Return the [x, y] coordinate for the center point of the cell that contains the specified text.  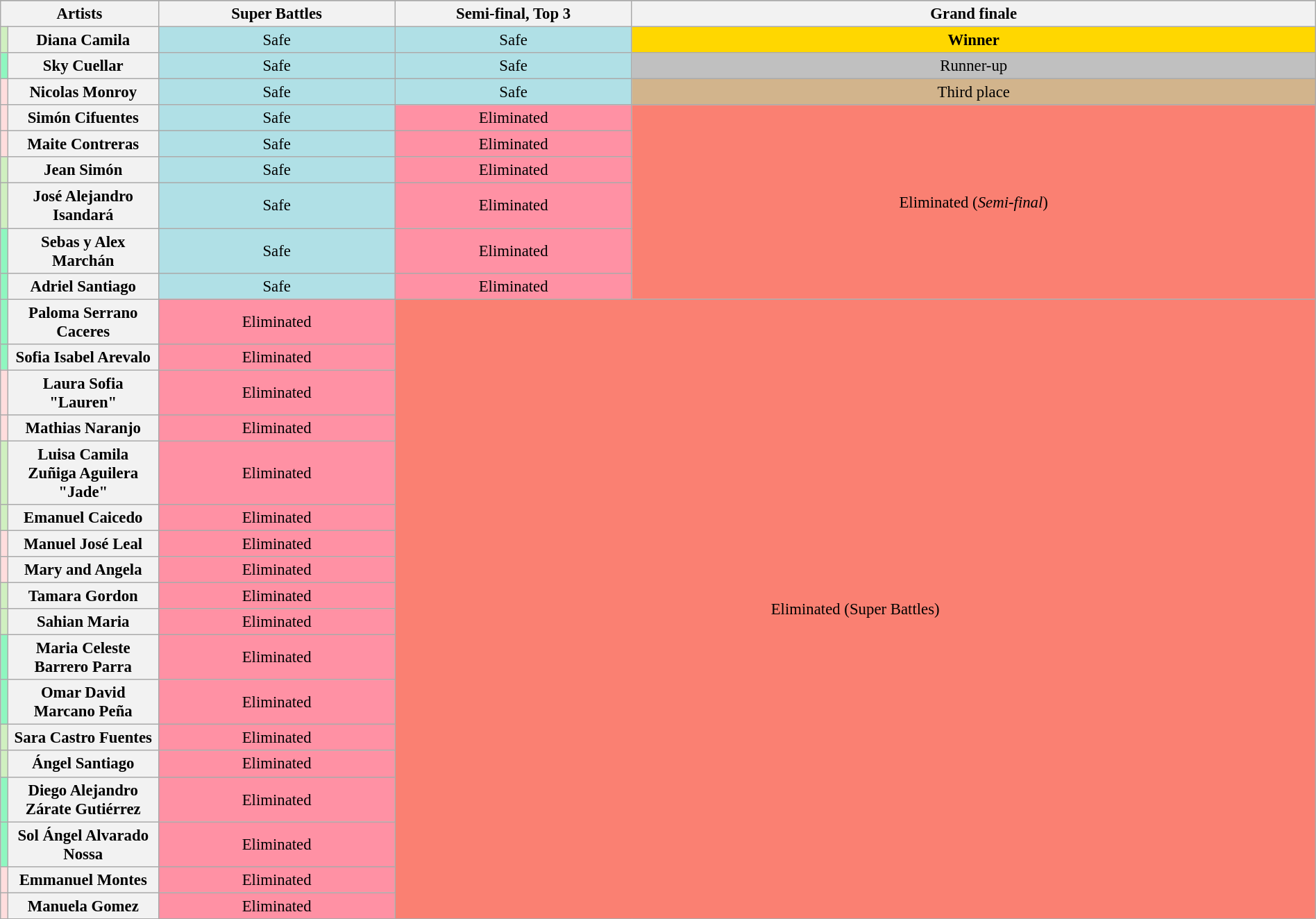
Tamara Gordon [83, 596]
Diego Alejandro Zárate Gutiérrez [83, 800]
Mathias Naranjo [83, 428]
Winner [973, 40]
Emmanuel Montes [83, 879]
Jean Simón [83, 170]
Grand finale [973, 14]
Omar David Marcano Peña [83, 702]
Ángel Santiago [83, 764]
Sara Castro Fuentes [83, 738]
Third place [973, 92]
Maria Celeste Barrero Parra [83, 658]
Eliminated (Super Battles) [855, 609]
Emanuel Caicedo [83, 518]
Nicolas Monroy [83, 92]
Sebas y Alex Marchán [83, 251]
Manuel José Leal [83, 543]
Runner-up [973, 66]
Diana Camila [83, 40]
Semi-final, Top 3 [514, 14]
Eliminated (Semi-final) [973, 202]
Sahian Maria [83, 622]
Manuela Gomez [83, 906]
Simón Cifuentes [83, 118]
Adriel Santiago [83, 286]
Mary and Angela [83, 570]
Artists [79, 14]
Super Battles [276, 14]
José Alejandro Isandará [83, 205]
Sofia Isabel Arevalo [83, 357]
Paloma Serrano Caceres [83, 322]
Sky Cuellar [83, 66]
Luisa Camila Zuñiga Aguilera "Jade" [83, 473]
Maite Contreras [83, 144]
Laura Sofia "Lauren" [83, 393]
Sol Ángel Alvarado Nossa [83, 844]
